From the cell containing the given text, extract its center point as (x, y) coordinate. 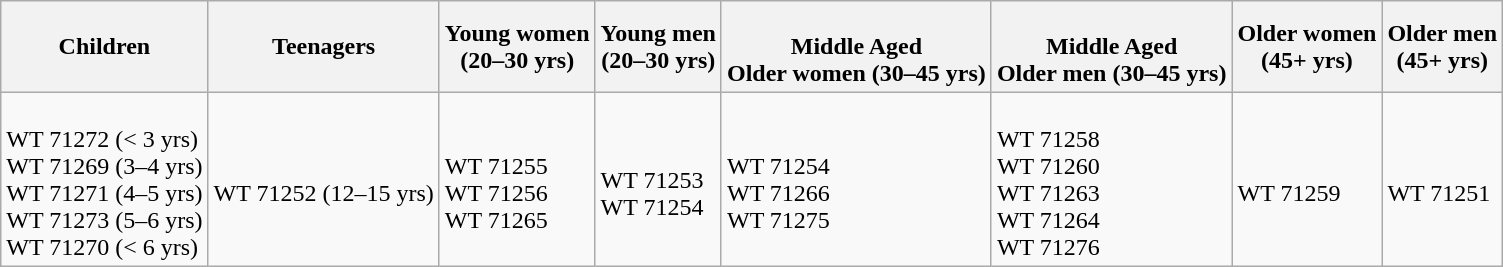
Young men(20–30 yrs) (658, 47)
WT 71252 (12–15 yrs) (324, 180)
Older men(45+ yrs) (1442, 47)
WT 71272 (< 3 yrs)WT 71269 (3–4 yrs)WT 71271 (4–5 yrs)WT 71273 (5–6 yrs)WT 71270 (< 6 yrs) (104, 180)
Older women(45+ yrs) (1307, 47)
WT 71251 (1442, 180)
Young women(20–30 yrs) (517, 47)
WT 71259 (1307, 180)
WT 71254WT 71266WT 71275 (856, 180)
WT 71253WT 71254 (658, 180)
Middle AgedOlder men (30–45 yrs) (1112, 47)
Middle AgedOlder women (30–45 yrs) (856, 47)
Children (104, 47)
Teenagers (324, 47)
WT 71255WT 71256WT 71265 (517, 180)
WT 71258WT 71260WT 71263WT 71264WT 71276 (1112, 180)
